Extract the [x, y] coordinate from the center of the cell holding the provided text.  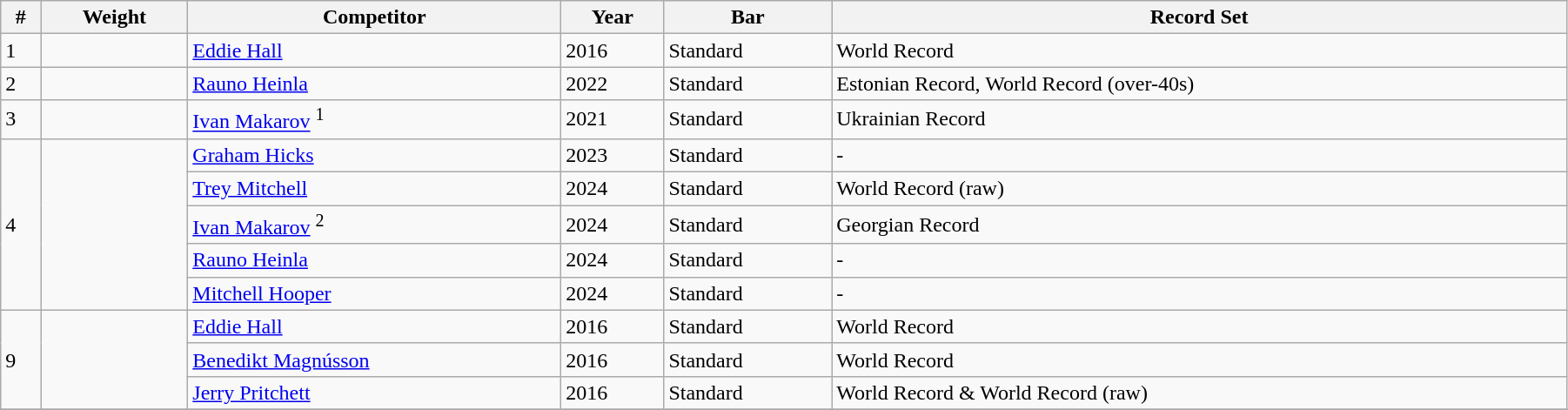
Trey Mitchell [374, 189]
Graham Hicks [374, 155]
World Record & World Record (raw) [1199, 393]
Record Set [1199, 17]
9 [21, 360]
Ivan Makarov 2 [374, 225]
Bar [748, 17]
Year [613, 17]
2023 [613, 155]
2 [21, 84]
Ukrainian Record [1199, 120]
Mitchell Hooper [374, 293]
Weight [115, 17]
Benedikt Magnússon [374, 360]
# [21, 17]
Georgian Record [1199, 225]
3 [21, 120]
Jerry Pritchett [374, 393]
2021 [613, 120]
World Record (raw) [1199, 189]
Estonian Record, World Record (over-40s) [1199, 84]
1 [21, 50]
4 [21, 225]
2022 [613, 84]
Competitor [374, 17]
Ivan Makarov 1 [374, 120]
